Identify which cell holds the provided text, then report its (x, y) central coordinate. 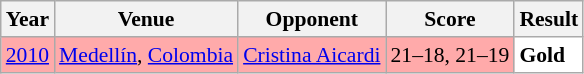
Gold (548, 55)
2010 (28, 55)
Medellín, Colombia (146, 55)
Venue (146, 19)
Score (450, 19)
Cristina Aicardi (312, 55)
Opponent (312, 19)
Result (548, 19)
21–18, 21–19 (450, 55)
Year (28, 19)
